Detect which cell encompasses the target text, then output its (x, y) center coordinate. 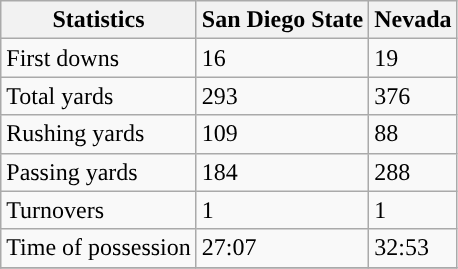
184 (282, 172)
376 (413, 96)
First downs (99, 58)
109 (282, 134)
Rushing yards (99, 134)
Nevada (413, 20)
Turnovers (99, 210)
88 (413, 134)
16 (282, 58)
293 (282, 96)
288 (413, 172)
27:07 (282, 248)
Time of possession (99, 248)
19 (413, 58)
Total yards (99, 96)
San Diego State (282, 20)
32:53 (413, 248)
Statistics (99, 20)
Passing yards (99, 172)
